Determine the [x, y] coordinate at the center of the cell enclosing the given text.  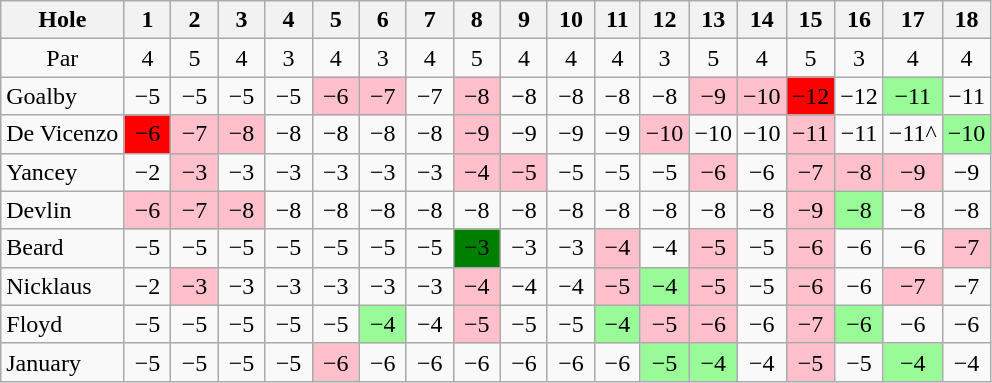
1 [148, 20]
12 [664, 20]
Floyd [62, 324]
2 [194, 20]
Beard [62, 248]
13 [714, 20]
15 [810, 20]
Yancey [62, 172]
18 [966, 20]
Goalby [62, 96]
10 [570, 20]
8 [476, 20]
17 [912, 20]
11 [618, 20]
De Vicenzo [62, 134]
Par [62, 58]
Nicklaus [62, 286]
Hole [62, 20]
−11^ [912, 134]
14 [762, 20]
16 [860, 20]
9 [524, 20]
7 [430, 20]
6 [382, 20]
Devlin [62, 210]
January [62, 362]
